Extract the (x, y) coordinate from the center of the cell holding the provided text.  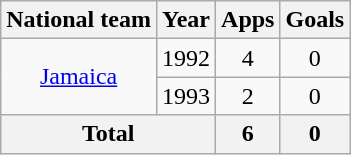
1992 (186, 58)
Year (186, 20)
Total (108, 134)
1993 (186, 96)
4 (248, 58)
Goals (315, 20)
Jamaica (79, 77)
National team (79, 20)
Apps (248, 20)
2 (248, 96)
6 (248, 134)
